Determine the (X, Y) coordinate at the center of the cell enclosing the given text.  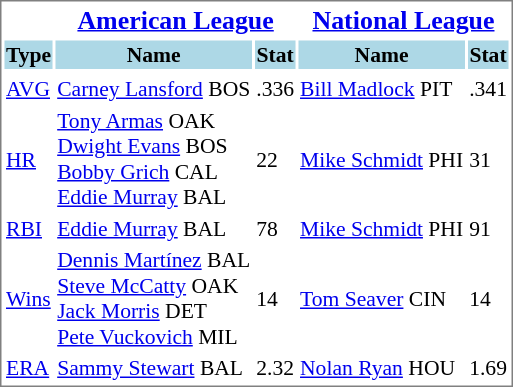
Wins (28, 298)
.341 (488, 89)
78 (276, 228)
Tom Seaver CIN (382, 298)
Eddie Murray BAL (154, 228)
2.32 (276, 368)
National League (404, 20)
RBI (28, 228)
Sammy Stewart BAL (154, 368)
ERA (28, 368)
Dennis Martínez BALSteve McCatty OAKJack Morris DETPete Vuckovich MIL (154, 298)
Carney Lansford BOS (154, 89)
.336 (276, 89)
Nolan Ryan HOU (382, 368)
22 (276, 158)
Bill Madlock PIT (382, 89)
91 (488, 228)
HR (28, 158)
1.69 (488, 368)
Tony Armas OAKDwight Evans BOSBobby Grich CALEddie Murray BAL (154, 158)
American League (176, 20)
Type (28, 54)
AVG (28, 89)
31 (488, 158)
